Return [x, y] of the center of cell containing provided text 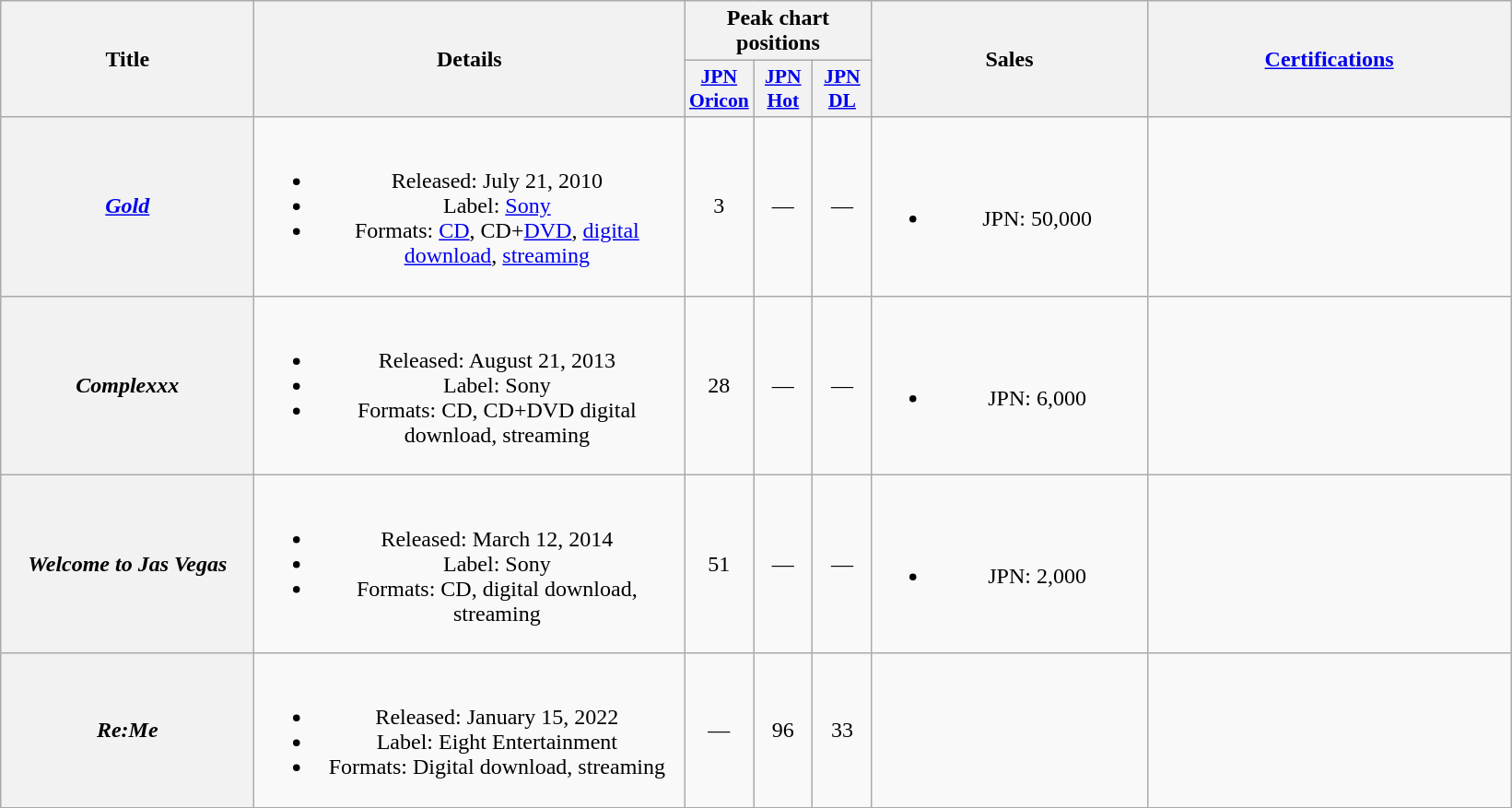
28 [719, 385]
JPN: 6,000 [1010, 385]
JPN: 50,000 [1010, 206]
Re:Me [127, 730]
Welcome to Jas Vegas [127, 564]
JPNHot [783, 88]
Certifications [1329, 59]
Sales [1010, 59]
JPNDL [842, 88]
33 [842, 730]
Peak chart positions [778, 31]
Released: January 15, 2022Label: Eight EntertainmentFormats: Digital download, streaming [470, 730]
96 [783, 730]
Complexxx [127, 385]
Gold [127, 206]
Details [470, 59]
3 [719, 206]
Released: August 21, 2013Label: SonyFormats: CD, CD+DVD digital download, streaming [470, 385]
Released: March 12, 2014Label: SonyFormats: CD, digital download, streaming [470, 564]
Released: July 21, 2010Label: SonyFormats: CD, CD+DVD, digital download, streaming [470, 206]
JPNOricon [719, 88]
51 [719, 564]
JPN: 2,000 [1010, 564]
Title [127, 59]
